Return [x, y] of the center of cell containing provided text 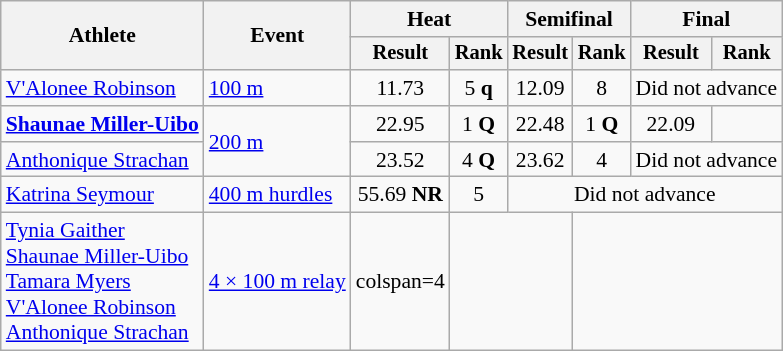
4 Q [479, 160]
22.48 [540, 124]
colspan=4 [400, 282]
Athlete [102, 36]
Katrina Seymour [102, 195]
400 m hurdles [278, 195]
200 m [278, 142]
23.52 [400, 160]
23.62 [540, 160]
4 [602, 160]
5 [479, 195]
Shaunae Miller-Uibo [102, 124]
100 m [278, 88]
Anthonique Strachan [102, 160]
Tynia GaitherShaunae Miller-UiboTamara MyersV'Alonee RobinsonAnthonique Strachan [102, 282]
22.09 [672, 124]
V'Alonee Robinson [102, 88]
55.69 NR [400, 195]
4 × 100 m relay [278, 282]
11.73 [400, 88]
Semifinal [568, 19]
Event [278, 36]
5 q [479, 88]
Final [707, 19]
Heat [430, 19]
22.95 [400, 124]
12.09 [540, 88]
8 [602, 88]
